Output the [X, Y] coordinate of the center of the cell containing the given text.  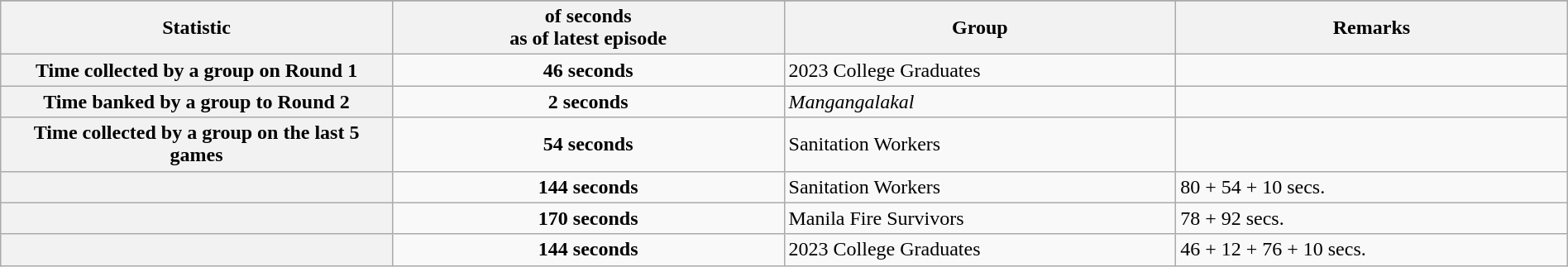
46 + 12 + 76 + 10 secs. [1372, 250]
2 seconds [588, 102]
Time collected by a group on Round 1 [197, 70]
Group [980, 28]
Remarks [1372, 28]
Statistic [197, 28]
78 + 92 secs. [1372, 218]
46 seconds [588, 70]
Mangangalakal [980, 102]
Time collected by a group on the last 5 games [197, 144]
80 + 54 + 10 secs. [1372, 187]
54 seconds [588, 144]
of secondsas of latest episode [588, 28]
Time banked by a group to Round 2 [197, 102]
170 seconds [588, 218]
Manila Fire Survivors [980, 218]
